Find where the given text appears and provide that cell's center as [x, y] coordinate. 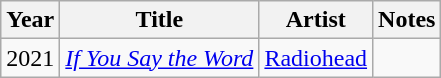
If You Say the Word [160, 58]
Year [30, 20]
Artist [316, 20]
Radiohead [316, 58]
Title [160, 20]
2021 [30, 58]
Notes [407, 20]
